Return the (x, y) coordinate for the center point of the cell that contains the specified text.  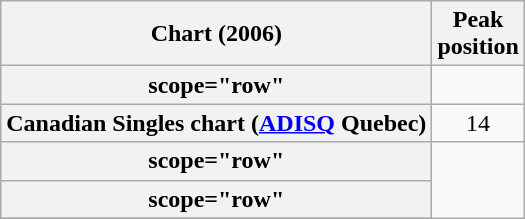
Chart (2006) (216, 34)
Canadian Singles chart (ADISQ Quebec) (216, 123)
Peakposition (478, 34)
14 (478, 123)
